Locate the cell with the specified text and output its (X, Y) center coordinate. 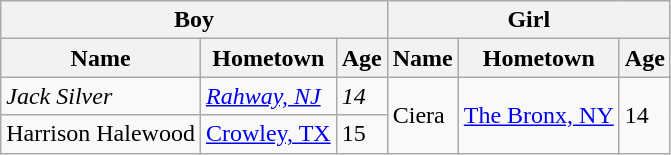
Rahway, NJ (268, 96)
The Bronx, NY (538, 115)
Boy (194, 20)
Crowley, TX (268, 134)
Harrison Halewood (101, 134)
Jack Silver (101, 96)
Girl (528, 20)
Ciera (422, 115)
15 (362, 134)
